Find where the given text appears and provide that cell's center as (x, y) coordinate. 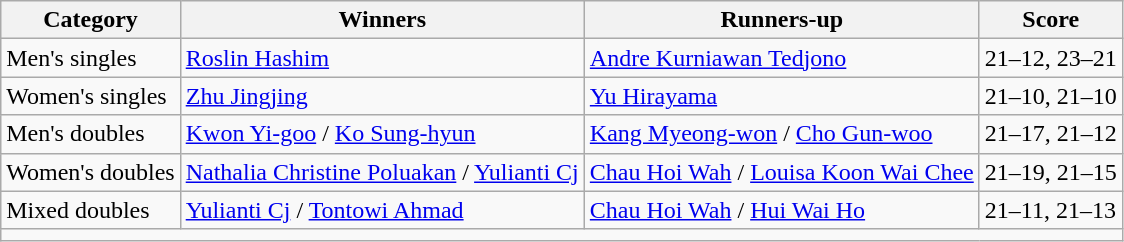
Men's singles (90, 58)
21–12, 23–21 (1050, 58)
Runners-up (782, 20)
Score (1050, 20)
Category (90, 20)
Chau Hoi Wah / Hui Wai Ho (782, 210)
Nathalia Christine Poluakan / Yulianti Cj (382, 172)
Zhu Jingjing (382, 96)
21–11, 21–13 (1050, 210)
Roslin Hashim (382, 58)
21–17, 21–12 (1050, 134)
Men's doubles (90, 134)
Winners (382, 20)
Women's singles (90, 96)
Kang Myeong-won / Cho Gun-woo (782, 134)
Mixed doubles (90, 210)
Women's doubles (90, 172)
21–10, 21–10 (1050, 96)
21–19, 21–15 (1050, 172)
Chau Hoi Wah / Louisa Koon Wai Chee (782, 172)
Andre Kurniawan Tedjono (782, 58)
Yulianti Cj / Tontowi Ahmad (382, 210)
Yu Hirayama (782, 96)
Kwon Yi-goo / Ko Sung-hyun (382, 134)
